From the cell containing the given text, extract its center point as (x, y) coordinate. 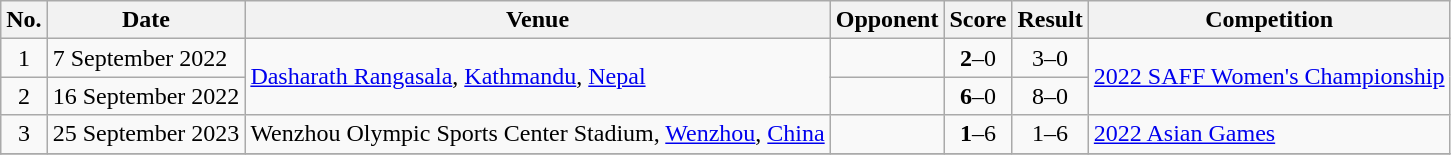
3 (24, 134)
2022 Asian Games (1269, 134)
8–0 (1050, 96)
Date (146, 20)
16 September 2022 (146, 96)
2 (24, 96)
7 September 2022 (146, 58)
Wenzhou Olympic Sports Center Stadium, Wenzhou, China (538, 134)
1 (24, 58)
Competition (1269, 20)
Venue (538, 20)
25 September 2023 (146, 134)
Result (1050, 20)
3–0 (1050, 58)
2–0 (978, 58)
2022 SAFF Women's Championship (1269, 77)
Opponent (887, 20)
Dasharath Rangasala, Kathmandu, Nepal (538, 77)
No. (24, 20)
6–0 (978, 96)
Score (978, 20)
